Search for the cell housing the specified text and yield its (x, y) center coordinate. 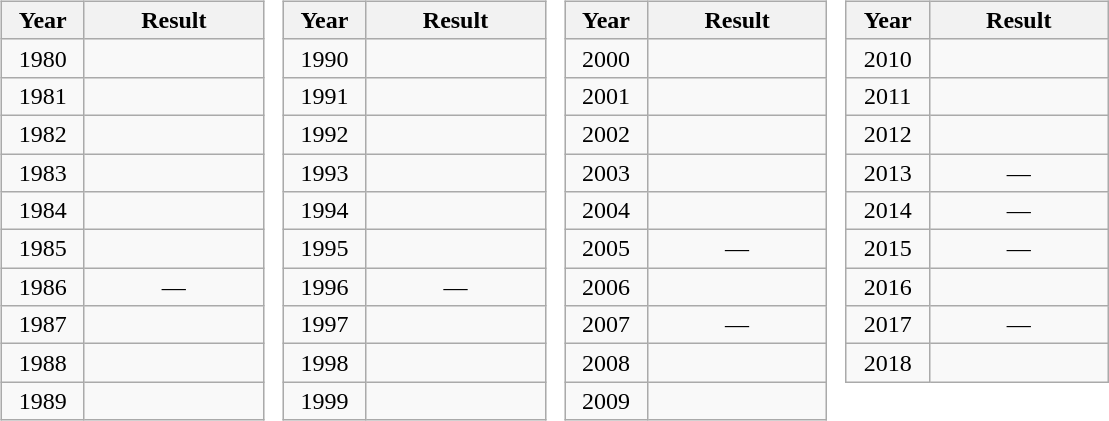
2005 (606, 249)
1983 (42, 173)
2013 (888, 173)
1981 (42, 96)
2015 (888, 249)
1985 (42, 249)
1991 (324, 96)
1989 (42, 401)
1993 (324, 173)
1980 (42, 58)
2014 (888, 211)
2008 (606, 363)
1984 (42, 211)
2010 (888, 58)
2011 (888, 96)
1990 (324, 58)
1996 (324, 287)
1992 (324, 134)
2012 (888, 134)
1997 (324, 325)
2007 (606, 325)
1994 (324, 211)
2000 (606, 58)
2001 (606, 96)
1995 (324, 249)
2017 (888, 325)
1982 (42, 134)
2009 (606, 401)
1999 (324, 401)
2004 (606, 211)
2016 (888, 287)
1998 (324, 363)
2003 (606, 173)
2006 (606, 287)
1988 (42, 363)
1986 (42, 287)
2002 (606, 134)
1987 (42, 325)
2018 (888, 363)
